Capture the cell that displays the provided text and extract its (x, y) central coordinate. 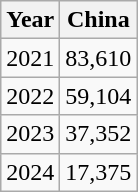
37,352 (98, 134)
2022 (30, 96)
Year (30, 20)
59,104 (98, 96)
2024 (30, 172)
17,375 (98, 172)
2021 (30, 58)
83,610 (98, 58)
China (98, 20)
2023 (30, 134)
